Find where the given text appears and provide that cell's center as [X, Y] coordinate. 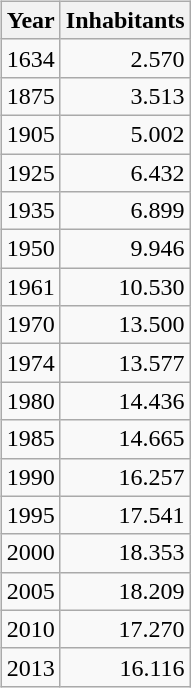
1980 [30, 401]
17.270 [125, 629]
1990 [30, 477]
13.577 [125, 363]
9.946 [125, 249]
5.002 [125, 134]
3.513 [125, 96]
1935 [30, 211]
6.432 [125, 173]
Year [30, 20]
1970 [30, 325]
14.436 [125, 401]
16.257 [125, 477]
2010 [30, 629]
1905 [30, 134]
13.500 [125, 325]
14.665 [125, 439]
2013 [30, 667]
10.530 [125, 287]
6.899 [125, 211]
1634 [30, 58]
17.541 [125, 515]
1985 [30, 439]
18.353 [125, 553]
1961 [30, 287]
2.570 [125, 58]
1950 [30, 249]
18.209 [125, 591]
2005 [30, 591]
Inhabitants [125, 20]
1995 [30, 515]
1925 [30, 173]
2000 [30, 553]
1974 [30, 363]
16.116 [125, 667]
1875 [30, 96]
